Pinpoint the cell where the given text exists, returning its (x, y) midpoint coordinate. 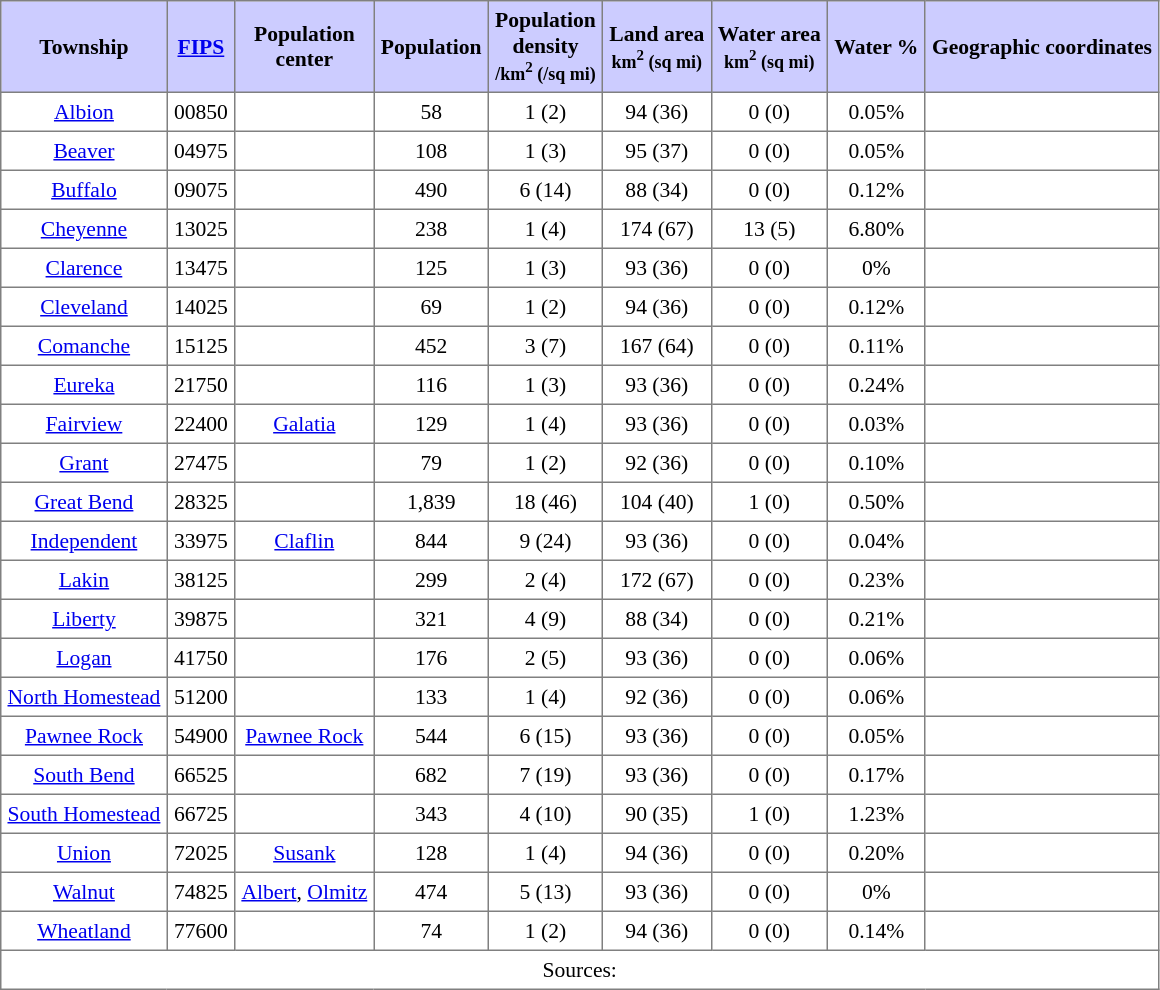
66725 (200, 814)
Cleveland (84, 306)
0.20% (876, 852)
38125 (200, 580)
133 (431, 696)
Albert, Olmitz (304, 892)
0.11% (876, 346)
North Homestead (84, 696)
4 (9) (545, 618)
18 (46) (545, 502)
90 (35) (657, 814)
452 (431, 346)
Population (431, 47)
54900 (200, 736)
Great Bend (84, 502)
Cheyenne (84, 228)
Comanche (84, 346)
Susank (304, 852)
Geographic coordinates (1042, 47)
21750 (200, 384)
128 (431, 852)
South Homestead (84, 814)
13475 (200, 268)
Fairview (84, 424)
04975 (200, 150)
Grant (84, 462)
682 (431, 774)
0.21% (876, 618)
Albion (84, 112)
41750 (200, 658)
238 (431, 228)
Galatia (304, 424)
Claflin (304, 540)
Water areakm2 (sq mi) (769, 47)
844 (431, 540)
22400 (200, 424)
544 (431, 736)
00850 (200, 112)
Populationcenter (304, 47)
0.24% (876, 384)
0.14% (876, 930)
6 (15) (545, 736)
74825 (200, 892)
0.17% (876, 774)
33975 (200, 540)
51200 (200, 696)
74 (431, 930)
4 (10) (545, 814)
6.80% (876, 228)
Township (84, 47)
116 (431, 384)
167 (64) (657, 346)
2 (5) (545, 658)
Liberty (84, 618)
Populationdensity/km2 (/sq mi) (545, 47)
0.50% (876, 502)
95 (37) (657, 150)
9 (24) (545, 540)
13 (5) (769, 228)
343 (431, 814)
2 (4) (545, 580)
474 (431, 892)
0.03% (876, 424)
27475 (200, 462)
321 (431, 618)
Union (84, 852)
176 (431, 658)
79 (431, 462)
13025 (200, 228)
125 (431, 268)
490 (431, 190)
66525 (200, 774)
Beaver (84, 150)
3 (7) (545, 346)
72025 (200, 852)
Water % (876, 47)
28325 (200, 502)
299 (431, 580)
7 (19) (545, 774)
15125 (200, 346)
Buffalo (84, 190)
Sources: (580, 970)
5 (13) (545, 892)
0.10% (876, 462)
South Bend (84, 774)
174 (67) (657, 228)
Clarence (84, 268)
Independent (84, 540)
FIPS (200, 47)
58 (431, 112)
Logan (84, 658)
0.23% (876, 580)
Walnut (84, 892)
39875 (200, 618)
Eureka (84, 384)
129 (431, 424)
1.23% (876, 814)
6 (14) (545, 190)
Wheatland (84, 930)
108 (431, 150)
1,839 (431, 502)
0.04% (876, 540)
Lakin (84, 580)
09075 (200, 190)
Land areakm2 (sq mi) (657, 47)
77600 (200, 930)
14025 (200, 306)
69 (431, 306)
172 (67) (657, 580)
104 (40) (657, 502)
